Output the [x, y] coordinate of the center of the cell containing the given text.  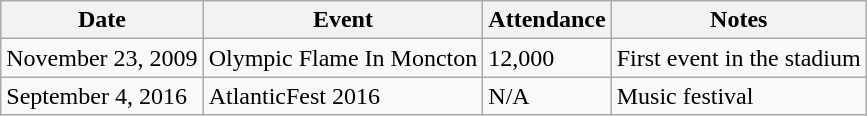
First event in the stadium [738, 58]
AtlanticFest 2016 [343, 96]
September 4, 2016 [102, 96]
November 23, 2009 [102, 58]
Event [343, 20]
Music festival [738, 96]
Olympic Flame In Moncton [343, 58]
Attendance [547, 20]
12,000 [547, 58]
Notes [738, 20]
Date [102, 20]
N/A [547, 96]
